Output the [x, y] coordinate of the center of the cell containing the given text.  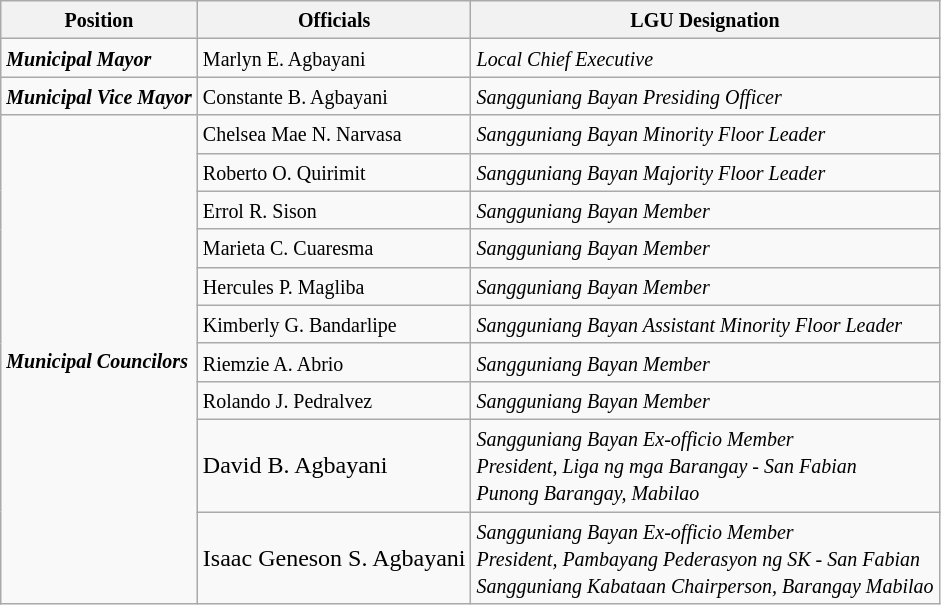
Riemzie A. Abrio [334, 362]
Sangguniang Bayan Assistant Minority Floor Leader [705, 324]
Constante B. Agbayani [334, 96]
Municipal Vice Mayor [100, 96]
Hercules P. Magliba [334, 286]
Marlyn E. Agbayani [334, 58]
Sangguniang Bayan Ex-officio MemberPresident, Liga ng mga Barangay - San FabianPunong Barangay, Mabilao [705, 465]
Errol R. Sison [334, 210]
Isaac Geneson S. Agbayani [334, 558]
Sangguniang Bayan Ex-officio MemberPresident, Pambayang Pederasyon ng SK - San FabianSangguniang Kabataan Chairperson, Barangay Mabilao [705, 558]
Officials [334, 20]
Local Chief Executive [705, 58]
LGU Designation [705, 20]
Sangguniang Bayan Majority Floor Leader [705, 172]
Rolando J. Pedralvez [334, 400]
Roberto O. Quirimit [334, 172]
Sangguniang Bayan Presiding Officer [705, 96]
Municipal Councilors [100, 360]
David B. Agbayani [334, 465]
Marieta C. Cuaresma [334, 248]
Kimberly G. Bandarlipe [334, 324]
Sangguniang Bayan Minority Floor Leader [705, 134]
Position [100, 20]
Chelsea Mae N. Narvasa [334, 134]
Municipal Mayor [100, 58]
